Return (x, y) of the center of cell containing provided text 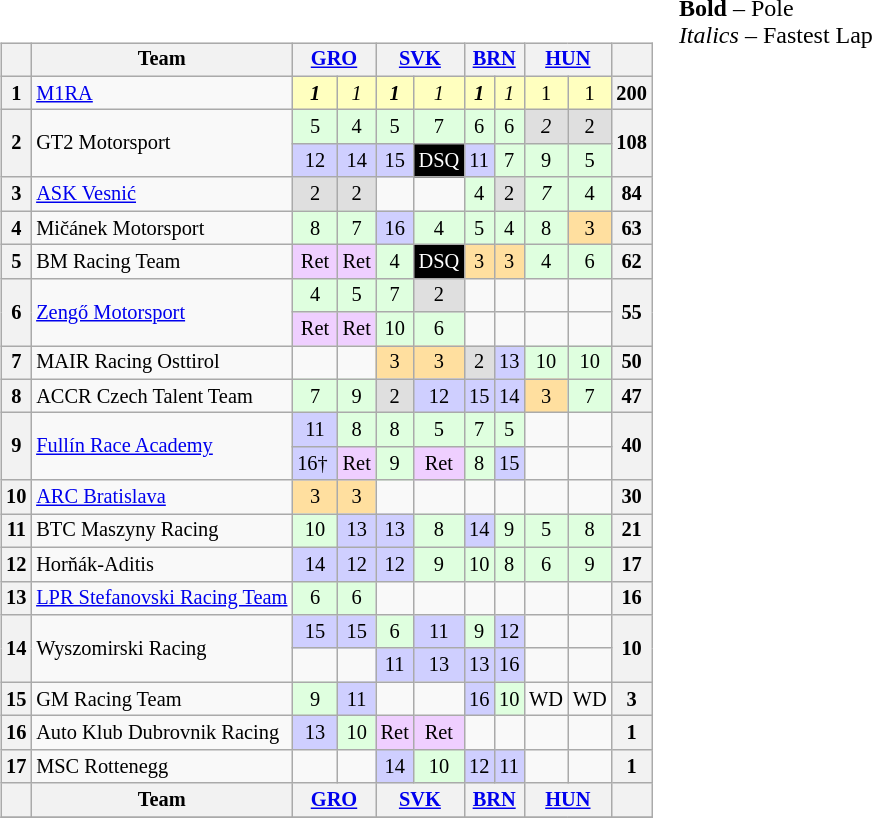
Horňák-Aditis (162, 564)
Mičánek Motorsport (162, 228)
Auto Klub Dubrovnik Racing (162, 733)
21 (631, 531)
MSC Rottenegg (162, 766)
84 (631, 194)
16† (314, 464)
LPR Stefanovski Racing Team (162, 598)
50 (631, 363)
ASK Vesnić (162, 194)
GT2 Motorsport (162, 144)
MAIR Racing Osttirol (162, 363)
Zengő Motorsport (162, 312)
Fullín Race Academy (162, 446)
62 (631, 262)
BM Racing Team (162, 262)
ACCR Czech Talent Team (162, 396)
GM Racing Team (162, 699)
55 (631, 312)
63 (631, 228)
ARC Bratislava (162, 497)
BTC Maszyny Racing (162, 531)
47 (631, 396)
40 (631, 446)
108 (631, 144)
M1RA (162, 93)
30 (631, 497)
Wyszomirski Racing (162, 648)
200 (631, 93)
